Detect which cell encompasses the target text, then output its [X, Y] center coordinate. 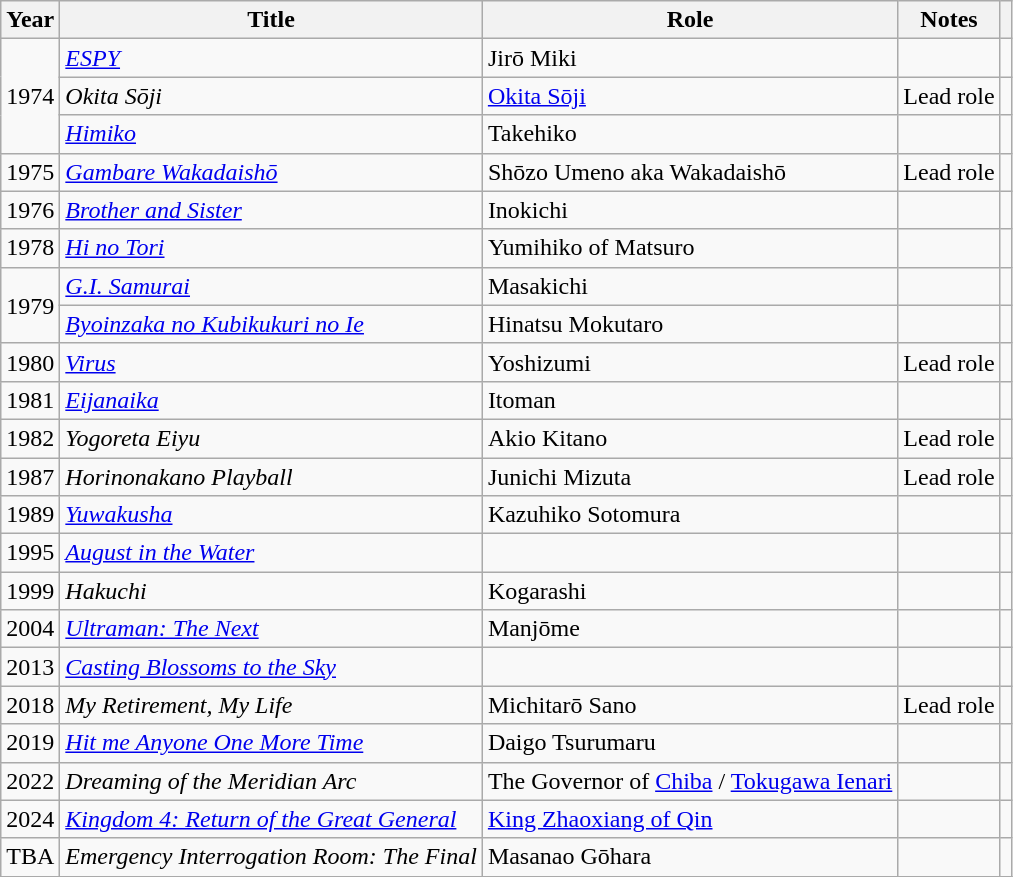
Jirō Miki [690, 58]
Himiko [272, 134]
Horinonakano Playball [272, 477]
1975 [30, 172]
1999 [30, 591]
Yogoreta Eiyu [272, 438]
The Governor of Chiba / Tokugawa Ienari [690, 781]
1982 [30, 438]
Yumihiko of Matsuro [690, 248]
Virus [272, 362]
Kogarashi [690, 591]
Yoshizumi [690, 362]
Ultraman: The Next [272, 629]
Casting Blossoms to the Sky [272, 667]
Dreaming of the Meridian Arc [272, 781]
Hi no Tori [272, 248]
Manjōme [690, 629]
1989 [30, 515]
Gambare Wakadaishō [272, 172]
1974 [30, 96]
Daigo Tsurumaru [690, 743]
ESPY [272, 58]
G.I. Samurai [272, 286]
Brother and Sister [272, 210]
TBA [30, 857]
2022 [30, 781]
August in the Water [272, 553]
Title [272, 20]
Hakuchi [272, 591]
Notes [949, 20]
Masanao Gōhara [690, 857]
Junichi Mizuta [690, 477]
Eijanaika [272, 400]
Year [30, 20]
1978 [30, 248]
Kazuhiko Sotomura [690, 515]
Yuwakusha [272, 515]
1981 [30, 400]
2013 [30, 667]
2024 [30, 819]
Byoinzaka no Kubikukuri no Ie [272, 324]
Itoman [690, 400]
1980 [30, 362]
1987 [30, 477]
Akio Kitano [690, 438]
Masakichi [690, 286]
Inokichi [690, 210]
Emergency Interrogation Room: The Final [272, 857]
2004 [30, 629]
1995 [30, 553]
2018 [30, 705]
Michitarō Sano [690, 705]
1976 [30, 210]
Hinatsu Mokutaro [690, 324]
King Zhaoxiang of Qin [690, 819]
Shōzo Umeno aka Wakadaishō [690, 172]
Kingdom 4: Return of the Great General [272, 819]
Role [690, 20]
1979 [30, 305]
My Retirement, My Life [272, 705]
Takehiko [690, 134]
2019 [30, 743]
Hit me Anyone One More Time [272, 743]
